Extract the (x, y) coordinate from the center of the cell holding the provided text.  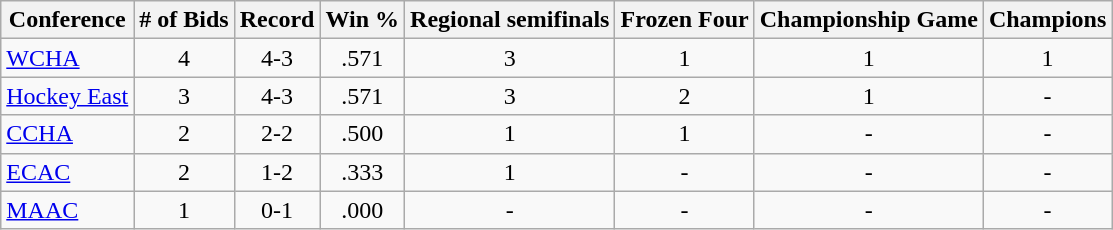
Frozen Four (684, 20)
Record (277, 20)
Championship Game (868, 20)
Win % (362, 20)
CCHA (68, 134)
Regional semifinals (510, 20)
Champions (1047, 20)
WCHA (68, 58)
.333 (362, 172)
ECAC (68, 172)
2-2 (277, 134)
1-2 (277, 172)
.000 (362, 210)
MAAC (68, 210)
# of Bids (184, 20)
Conference (68, 20)
.500 (362, 134)
4 (184, 58)
Hockey East (68, 96)
0-1 (277, 210)
